Return [X, Y] of the center of cell containing provided text 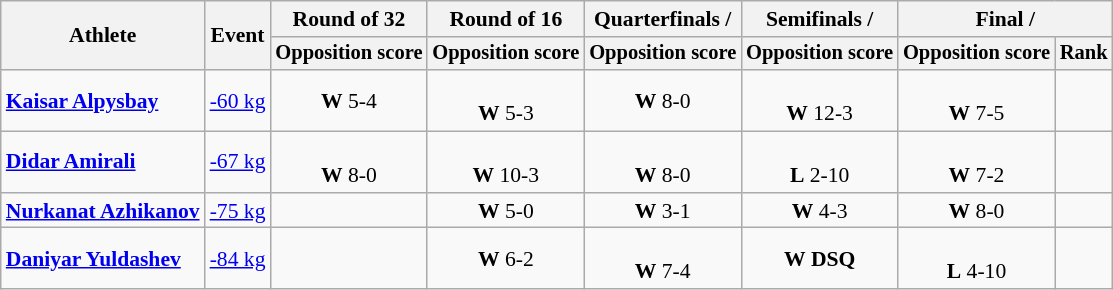
Athlete [103, 36]
W 12-3 [820, 100]
W 10-3 [506, 162]
W 6-2 [506, 258]
Daniyar Yuldashev [103, 258]
W 5-4 [348, 100]
W 4-3 [820, 211]
-75 kg [238, 211]
Final / [1005, 19]
-84 kg [238, 258]
Didar Amirali [103, 162]
W 7-4 [662, 258]
L 2-10 [820, 162]
-60 kg [238, 100]
Quarterfinals / [662, 19]
Kaisar Alpysbay [103, 100]
W DSQ [820, 258]
W 7-2 [976, 162]
Nurkanat Azhikanov [103, 211]
W 3-1 [662, 211]
W 5-3 [506, 100]
W 7-5 [976, 100]
L 4-10 [976, 258]
-67 kg [238, 162]
Event [238, 36]
Round of 32 [348, 19]
Rank [1084, 54]
Semifinals / [820, 19]
Round of 16 [506, 19]
W 5-0 [506, 211]
